Find where the given text appears and provide that cell's center as (X, Y) coordinate. 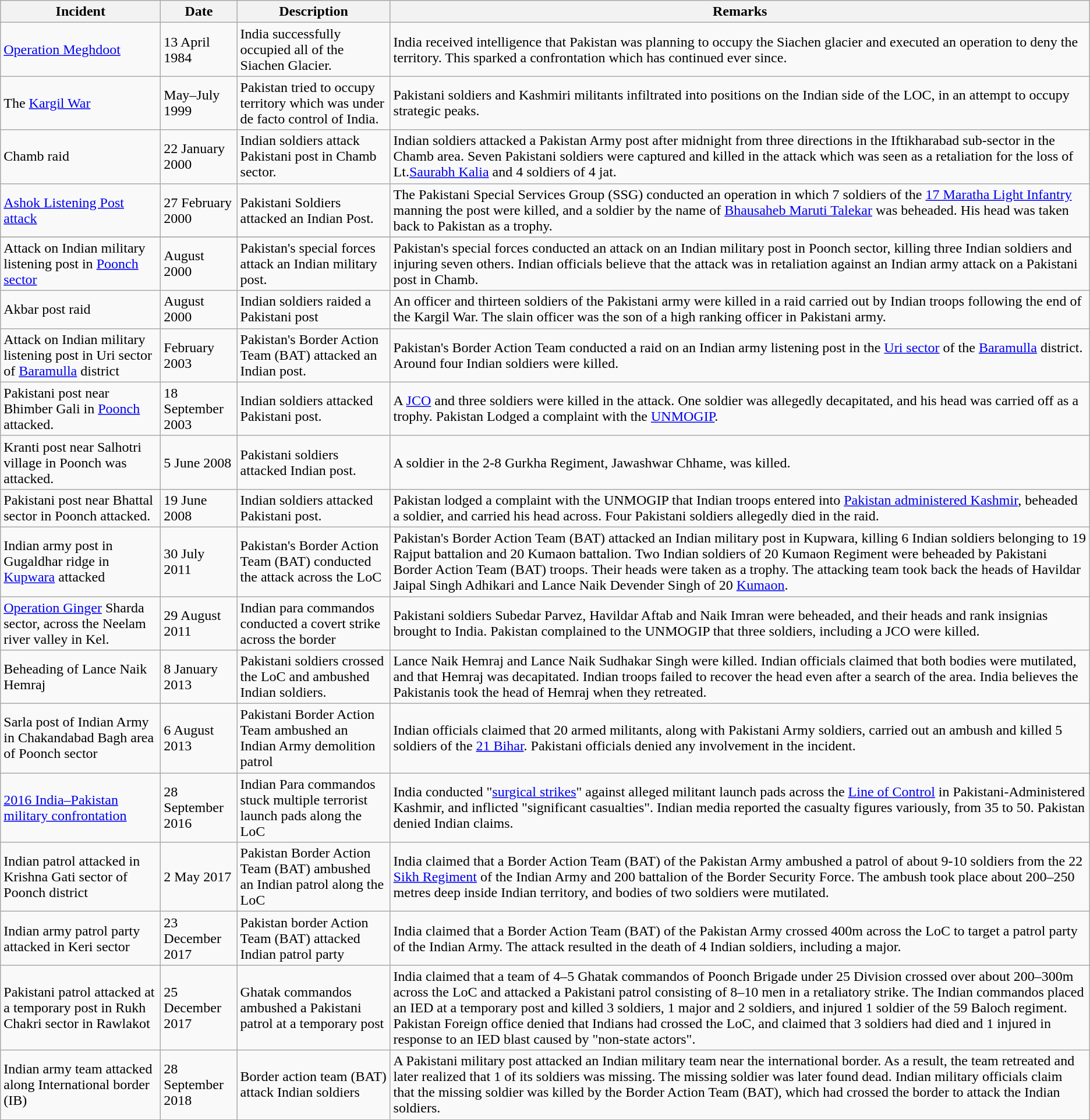
Pakistani Soldiers attacked an Indian Post. (313, 210)
23 December 2017 (199, 938)
2016 India–Pakistan military confrontation (80, 808)
28 September 2018 (199, 1085)
Indian Para commandos stuck multiple terrorist launch pads along the LoC (313, 808)
Pakistani patrol attacked at a temporary post in Rukh Chakri sector in Rawlakot (80, 1008)
Kranti post near Salhotri village in Poonch was attacked. (80, 462)
Indian army team attacked along International border (IB) (80, 1085)
Pakistan's special forces attack an Indian military post. (313, 264)
Pakistan tried to occupy territory which was under de facto control of India. (313, 103)
Pakistan border Action Team (BAT) attacked Indian patrol party (313, 938)
6 August 2013 (199, 738)
Beheading of Lance Naik Hemraj (80, 677)
Operation Meghdoot (80, 49)
Pakistani soldiers and Kashmiri militants infiltrated into positions on the Indian side of the LOC, in an attempt to occupy strategic peaks. (739, 103)
Incident (80, 12)
Attack on Indian military listening post in Poonch sector (80, 264)
Pakistani post near Bhattal sector in Poonch attacked. (80, 508)
29 August 2011 (199, 623)
5 June 2008 (199, 462)
Chamb raid (80, 157)
Indian soldiers attack Pakistani post in Chamb sector. (313, 157)
Indian para commandos conducted a covert strike across the border (313, 623)
Indian army post in Gugaldhar ridge in Kupwara attacked (80, 561)
2 May 2017 (199, 877)
13 April 1984 (199, 49)
Sarla post of Indian Army in Chakandabad Bagh area of Poonch sector (80, 738)
19 June 2008 (199, 508)
Pakistani Border Action Team ambushed an Indian Army demolition patrol (313, 738)
February 2003 (199, 355)
Ghatak commandos ambushed a Pakistani patrol at a temporary post (313, 1008)
India successfully occupied all of the Siachen Glacier. (313, 49)
22 January 2000 (199, 157)
28 September 2016 (199, 808)
27 February 2000 (199, 210)
Pakistani soldiers attacked Indian post. (313, 462)
Indian soldiers raided a Pakistani post (313, 310)
Date (199, 12)
Pakistan's Border Action Team (BAT) attacked an Indian post. (313, 355)
Pakistan's Border Action Team (BAT) conducted the attack across the LoC (313, 561)
May–July 1999 (199, 103)
30 July 2011 (199, 561)
Ashok Listening Post attack (80, 210)
A soldier in the 2-8 Gurkha Regiment, Jawashwar Chhame, was killed. (739, 462)
Akbar post raid (80, 310)
Indian army patrol party attacked in Keri sector (80, 938)
18 September 2003 (199, 409)
Description (313, 12)
The Kargil War (80, 103)
Pakistan Border Action Team (BAT) ambushed an Indian patrol along the LoC (313, 877)
Operation Ginger Sharda sector, across the Neelam river valley in Kel. (80, 623)
Indian patrol attacked in Krishna Gati sector of Poonch district (80, 877)
8 January 2013 (199, 677)
Pakistani soldiers crossed the LoC and ambushed Indian soldiers. (313, 677)
Border action team (BAT) attack Indian soldiers (313, 1085)
Remarks (739, 12)
Attack on Indian military listening post in Uri sector of Baramulla district (80, 355)
25 December 2017 (199, 1008)
Pakistani post near Bhimber Gali in Poonch attacked. (80, 409)
